For the text-containing cell, return its midpoint in (x, y) coordinate format. 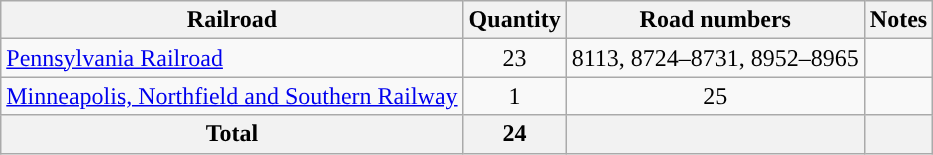
Minneapolis, Northfield and Southern Railway (232, 96)
8113, 8724–8731, 8952–8965 (715, 58)
Road numbers (715, 20)
25 (715, 96)
1 (514, 96)
Railroad (232, 20)
Pennsylvania Railroad (232, 58)
Total (232, 134)
Notes (898, 20)
23 (514, 58)
Quantity (514, 20)
24 (514, 134)
